Scan for the cell matching the given text and deliver its (X, Y) coordinate at center. 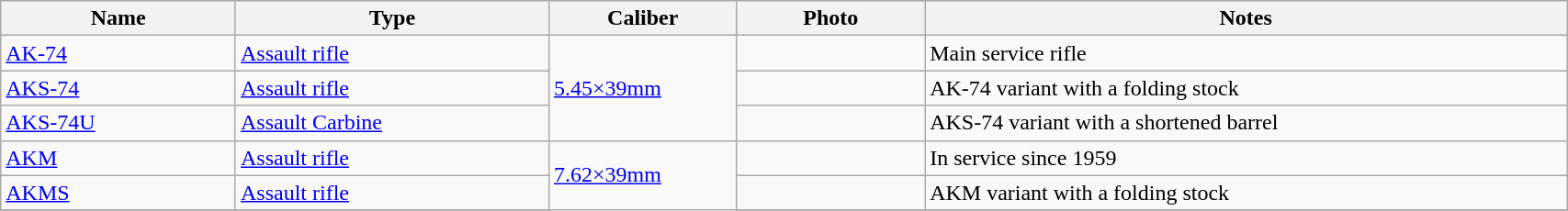
AKM (118, 158)
AKS-74 (118, 88)
Notes (1246, 18)
AK-74 variant with a folding stock (1246, 88)
Name (118, 18)
AKMS (118, 193)
Main service rifle (1246, 53)
AKM variant with a folding stock (1246, 193)
Type (391, 18)
AKS-74U (118, 123)
AKS-74 variant with a shortened barrel (1246, 123)
5.45×39mm (643, 88)
7.62×39mm (643, 175)
Assault Carbine (391, 123)
Caliber (643, 18)
Photo (830, 18)
In service since 1959 (1246, 158)
AK-74 (118, 53)
